Return the (X, Y) coordinate for the center point of the cell that contains the specified text.  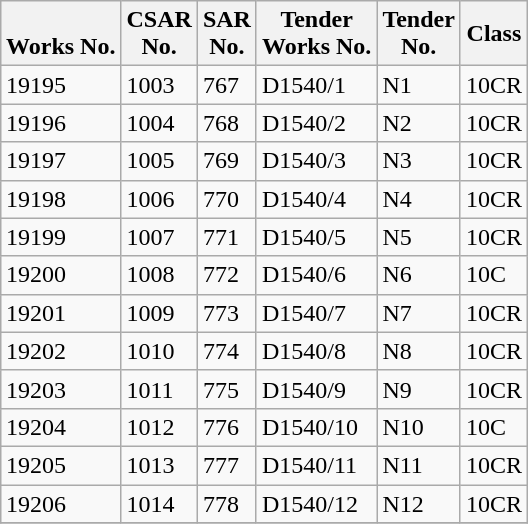
TenderNo. (419, 34)
N3 (419, 161)
D1540/6 (316, 275)
N7 (419, 313)
770 (226, 199)
19196 (61, 123)
N1 (419, 85)
772 (226, 275)
N11 (419, 465)
TenderWorks No. (316, 34)
Class (494, 34)
1011 (159, 389)
773 (226, 313)
D1540/12 (316, 503)
19195 (61, 85)
1013 (159, 465)
777 (226, 465)
D1540/5 (316, 237)
D1540/2 (316, 123)
1010 (159, 351)
D1540/9 (316, 389)
N4 (419, 199)
774 (226, 351)
769 (226, 161)
Works No. (61, 34)
19200 (61, 275)
D1540/1 (316, 85)
D1540/11 (316, 465)
19202 (61, 351)
N6 (419, 275)
19198 (61, 199)
778 (226, 503)
768 (226, 123)
D1540/7 (316, 313)
N10 (419, 427)
1012 (159, 427)
19197 (61, 161)
1005 (159, 161)
19201 (61, 313)
767 (226, 85)
D1540/8 (316, 351)
776 (226, 427)
N9 (419, 389)
19206 (61, 503)
1009 (159, 313)
1003 (159, 85)
N5 (419, 237)
1014 (159, 503)
D1540/3 (316, 161)
19204 (61, 427)
CSARNo. (159, 34)
N8 (419, 351)
1006 (159, 199)
1007 (159, 237)
19203 (61, 389)
771 (226, 237)
SARNo. (226, 34)
19205 (61, 465)
1004 (159, 123)
D1540/4 (316, 199)
1008 (159, 275)
N2 (419, 123)
D1540/10 (316, 427)
775 (226, 389)
19199 (61, 237)
N12 (419, 503)
